Pinpoint the cell where the given text exists, returning its (X, Y) midpoint coordinate. 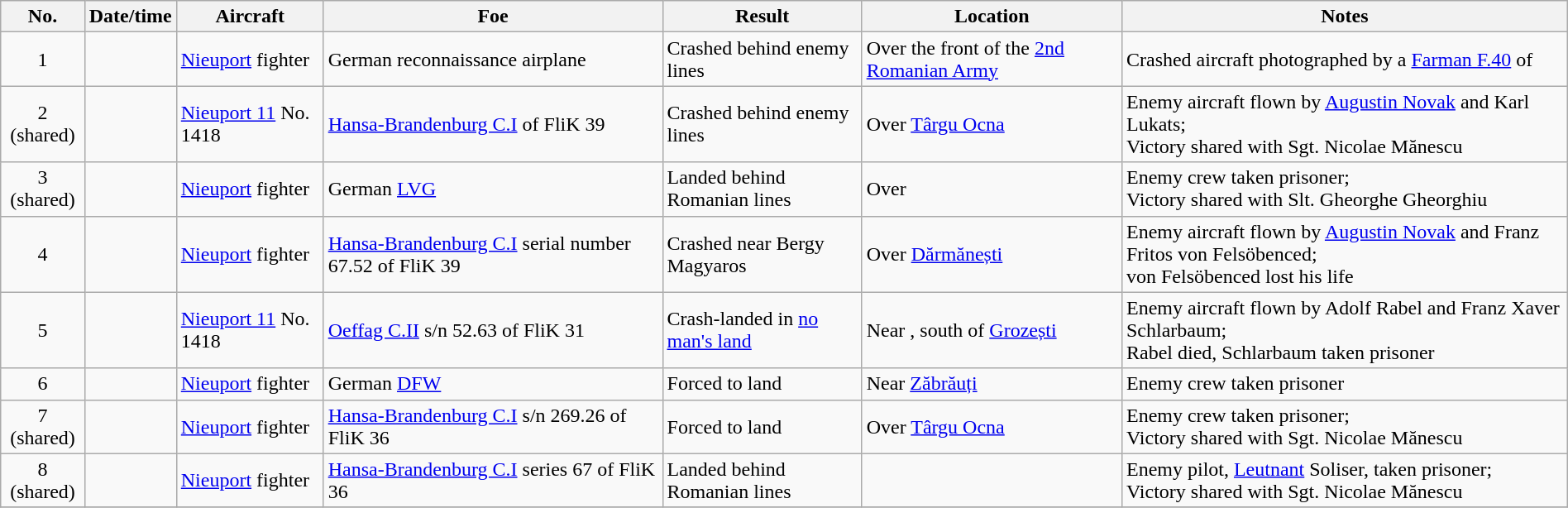
Crashed near Bergy Magyaros (762, 254)
Enemy aircraft flown by Augustin Novak and Karl Lukats;Victory shared with Sgt. Nicolae Mănescu (1345, 124)
Hansa-Brandenburg C.I s/n 269.26 of FliK 36 (493, 427)
2 (shared) (43, 124)
4 (43, 254)
6 (43, 384)
Hansa-Brandenburg C.I serial number 67.52 of FliK 39 (493, 254)
Near , south of Grozești (992, 330)
German DFW (493, 384)
5 (43, 330)
Near Zăbrăuți (992, 384)
Enemy aircraft flown by Adolf Rabel and Franz Xaver Schlarbaum;Rabel died, Schlarbaum taken prisoner (1345, 330)
German LVG (493, 189)
Location (992, 17)
Over the front of the 2nd Romanian Army (992, 60)
Enemy crew taken prisoner (1345, 384)
Enemy crew taken prisoner;Victory shared with Sgt. Nicolae Mănescu (1345, 427)
Hansa-Brandenburg C.I of FliK 39 (493, 124)
Over Dărmănești (992, 254)
Foe (493, 17)
Enemy pilot, Leutnant Soliser, taken prisoner;Victory shared with Sgt. Nicolae Mănescu (1345, 480)
Crash-landed in no man's land (762, 330)
1 (43, 60)
Aircraft (250, 17)
7 (shared) (43, 427)
Date/time (131, 17)
No. (43, 17)
Oeffag C.II s/n 52.63 of FliK 31 (493, 330)
Enemy aircraft flown by Augustin Novak and Franz Fritos von Felsöbenced;von Felsöbenced lost his life (1345, 254)
3 (shared) (43, 189)
Notes (1345, 17)
8 (shared) (43, 480)
Over (992, 189)
Crashed aircraft photographed by a Farman F.40 of (1345, 60)
Hansa-Brandenburg C.I series 67 of FliK 36 (493, 480)
Result (762, 17)
Enemy crew taken prisoner;Victory shared with Slt. Gheorghe Gheorghiu (1345, 189)
German reconnaissance airplane (493, 60)
